Find where the given text appears and provide that cell's center as [x, y] coordinate. 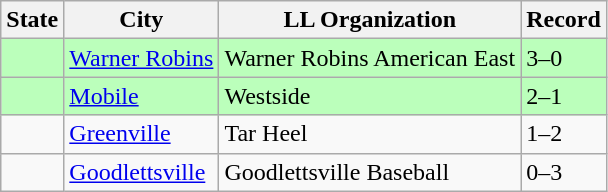
Tar Heel [370, 134]
1–2 [564, 134]
Greenville [142, 134]
Westside [370, 96]
0–3 [564, 172]
City [142, 20]
LL Organization [370, 20]
Goodlettsville Baseball [370, 172]
State [32, 20]
Warner Robins American East [370, 58]
Mobile [142, 96]
3–0 [564, 58]
Goodlettsville [142, 172]
Warner Robins [142, 58]
Record [564, 20]
2–1 [564, 96]
